Extract the (x, y) coordinate from the center of the cell holding the provided text.  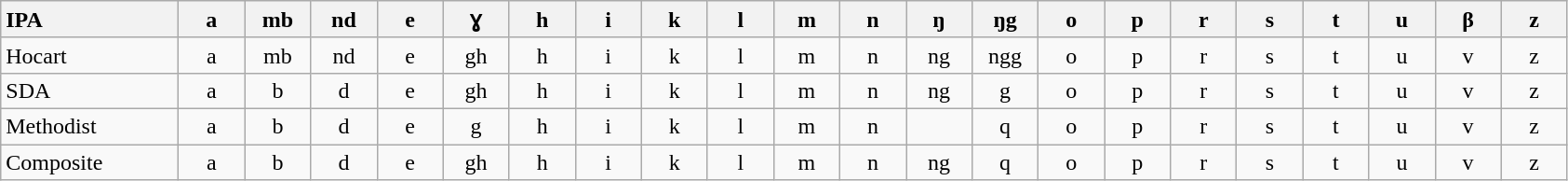
ŋg (1005, 20)
Methodist (89, 126)
ŋ (940, 20)
Hocart (89, 55)
IPA (89, 20)
ɣ (476, 20)
SDA (89, 90)
β (1468, 20)
ngg (1005, 55)
Composite (89, 161)
